From the cell containing the given text, extract its center point as [X, Y] coordinate. 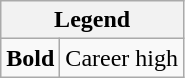
Legend [92, 20]
Bold [30, 58]
Career high [122, 58]
